Find where the given text appears and provide that cell's center as (x, y) coordinate. 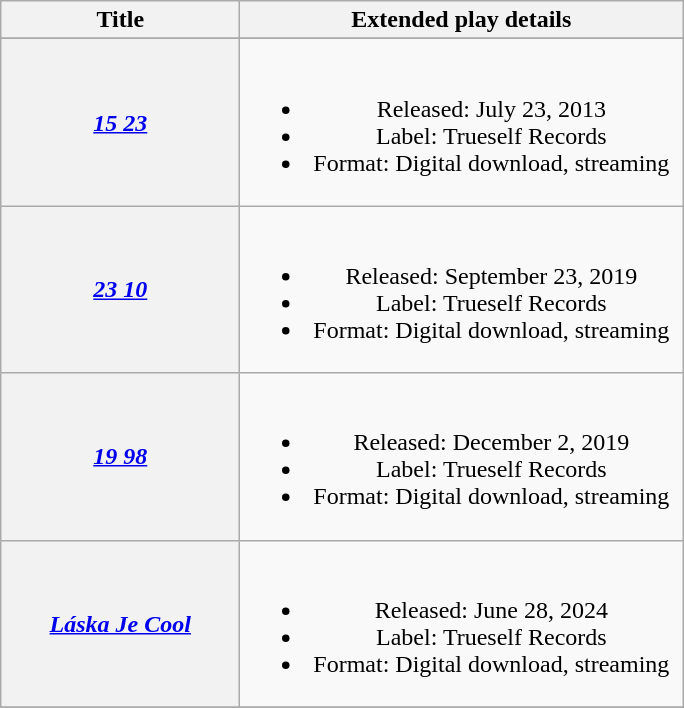
Released: July 23, 2013Label: Trueself RecordsFormat: Digital download, streaming (462, 122)
23 10 (120, 290)
Released: December 2, 2019Label: Trueself RecordsFormat: Digital download, streaming (462, 456)
15 23 (120, 122)
Extended play details (462, 20)
Released: June 28, 2024Label: Trueself RecordsFormat: Digital download, streaming (462, 624)
Title (120, 20)
19 98 (120, 456)
Láska Je Cool (120, 624)
Released: September 23, 2019Label: Trueself RecordsFormat: Digital download, streaming (462, 290)
